Provide the [X, Y] coordinate of the cell's center where the given text is located.  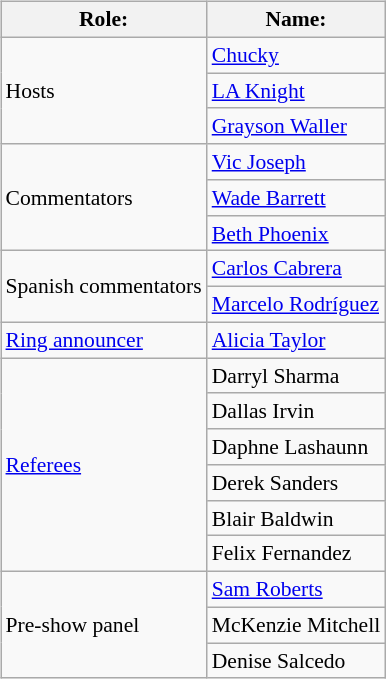
Spanish commentators [103, 286]
Darryl Sharma [296, 376]
Name: [296, 20]
Alicia Taylor [296, 340]
Daphne Lashaunn [296, 447]
McKenzie Mitchell [296, 625]
Carlos Cabrera [296, 269]
Vic Joseph [296, 162]
Commentators [103, 198]
Referees [103, 465]
Wade Barrett [296, 198]
Pre-show panel [103, 626]
Role: [103, 20]
Sam Roberts [296, 590]
Ring announcer [103, 340]
Marcelo Rodríguez [296, 305]
Beth Phoenix [296, 233]
Dallas Irvin [296, 411]
LA Knight [296, 91]
Derek Sanders [296, 483]
Hosts [103, 90]
Grayson Waller [296, 126]
Felix Fernandez [296, 554]
Denise Salcedo [296, 661]
Blair Baldwin [296, 518]
Chucky [296, 55]
